Determine the [x, y] coordinate at the center of the cell enclosing the given text.  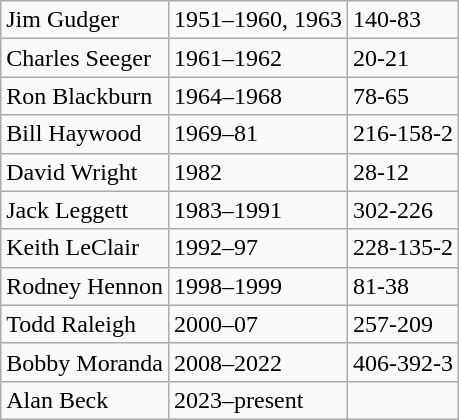
20-21 [404, 58]
140-83 [404, 20]
Jack Leggett [85, 210]
Rodney Hennon [85, 286]
28-12 [404, 172]
302-226 [404, 210]
2000–07 [258, 324]
Jim Gudger [85, 20]
Bill Haywood [85, 134]
1992–97 [258, 248]
1964–1968 [258, 96]
81-38 [404, 286]
1969–81 [258, 134]
78-65 [404, 96]
David Wright [85, 172]
1951–1960, 1963 [258, 20]
Alan Beck [85, 400]
216-158-2 [404, 134]
Todd Raleigh [85, 324]
257-209 [404, 324]
Bobby Moranda [85, 362]
1982 [258, 172]
406-392-3 [404, 362]
Keith LeClair [85, 248]
1961–1962 [258, 58]
Charles Seeger [85, 58]
2008–2022 [258, 362]
1983–1991 [258, 210]
228-135-2 [404, 248]
1998–1999 [258, 286]
2023–present [258, 400]
Ron Blackburn [85, 96]
